Pinpoint the cell where the given text exists, returning its (x, y) midpoint coordinate. 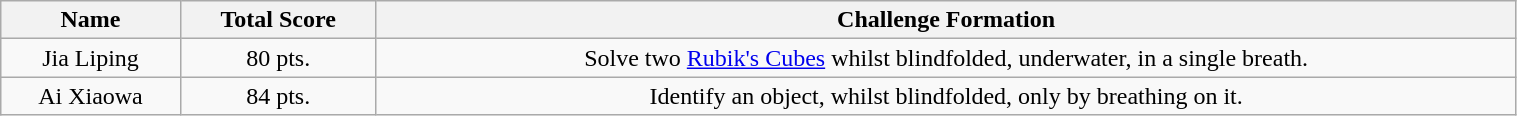
Jia Liping (90, 58)
80 pts. (278, 58)
Ai Xiaowa (90, 96)
Name (90, 20)
Challenge Formation (946, 20)
84 pts. (278, 96)
Total Score (278, 20)
Solve two Rubik's Cubes whilst blindfolded, underwater, in a single breath. (946, 58)
Identify an object, whilst blindfolded, only by breathing on it. (946, 96)
